Return the [X, Y] coordinate for the center point of the cell that contains the specified text.  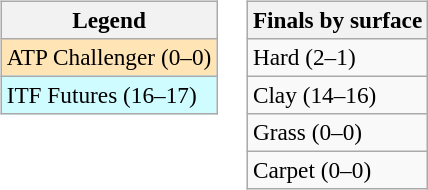
Clay (14–16) [337, 95]
Legend [108, 20]
Hard (2–1) [337, 57]
ITF Futures (16–17) [108, 95]
Finals by surface [337, 20]
Grass (0–0) [337, 133]
ATP Challenger (0–0) [108, 57]
Carpet (0–0) [337, 171]
